Pinpoint the cell where the given text exists, returning its [X, Y] midpoint coordinate. 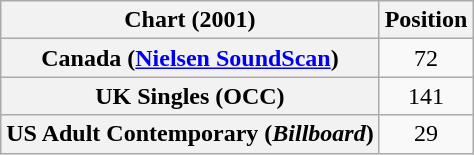
141 [426, 96]
72 [426, 58]
Position [426, 20]
Chart (2001) [190, 20]
29 [426, 134]
US Adult Contemporary (Billboard) [190, 134]
Canada (Nielsen SoundScan) [190, 58]
UK Singles (OCC) [190, 96]
